Capture the cell that displays the provided text and extract its (X, Y) central coordinate. 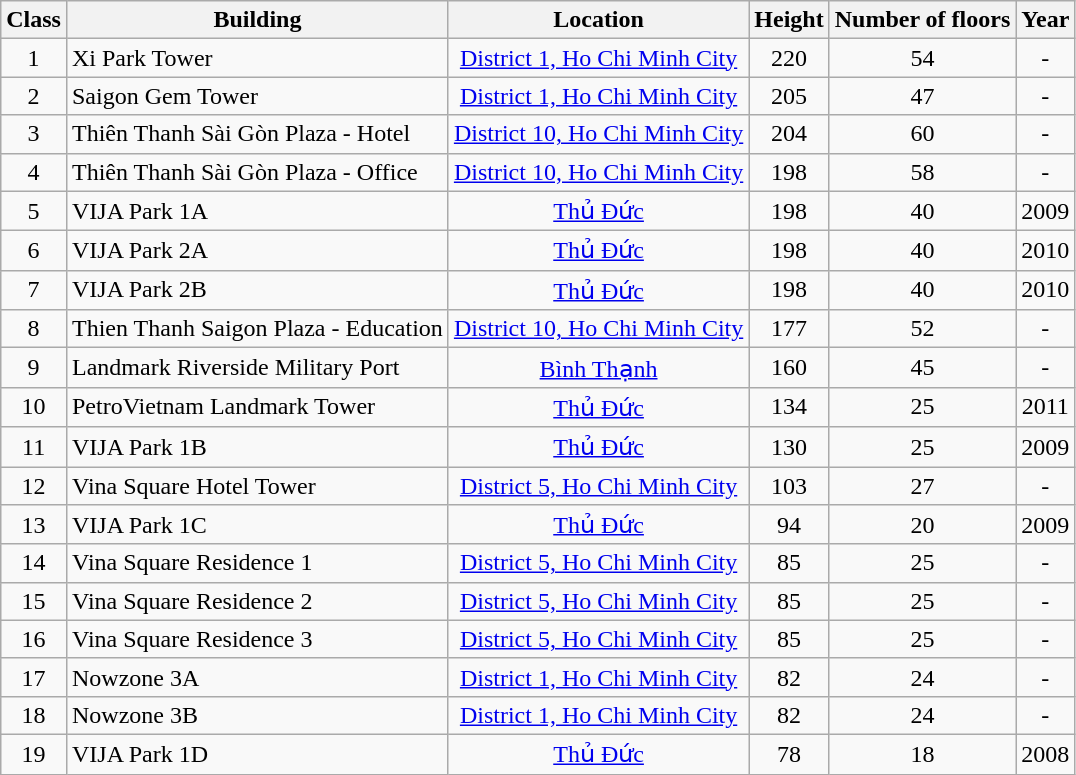
103 (789, 485)
94 (789, 525)
Vina Square Hotel Tower (257, 485)
58 (922, 172)
Nowzone 3B (257, 715)
Number of floors (922, 20)
78 (789, 754)
PetroVietnam Landmark Tower (257, 407)
Location (598, 20)
Xi Park Tower (257, 58)
4 (34, 172)
205 (789, 96)
VIJA Park 1C (257, 525)
60 (922, 134)
2011 (1046, 407)
2008 (1046, 754)
17 (34, 677)
47 (922, 96)
Thien Thanh Saigon Plaza - Education (257, 329)
7 (34, 290)
177 (789, 329)
Landmark Riverside Military Port (257, 368)
Year (1046, 20)
160 (789, 368)
VIJA Park 1B (257, 447)
Building (257, 20)
27 (922, 485)
220 (789, 58)
10 (34, 407)
11 (34, 447)
8 (34, 329)
1 (34, 58)
54 (922, 58)
204 (789, 134)
52 (922, 329)
3 (34, 134)
45 (922, 368)
Vina Square Residence 3 (257, 639)
VIJA Park 1A (257, 211)
134 (789, 407)
5 (34, 211)
16 (34, 639)
Class (34, 20)
6 (34, 251)
Vina Square Residence 2 (257, 601)
20 (922, 525)
9 (34, 368)
VIJA Park 1D (257, 754)
VIJA Park 2B (257, 290)
Thiên Thanh Sài Gòn Plaza - Hotel (257, 134)
Nowzone 3A (257, 677)
Bình Thạnh (598, 368)
VIJA Park 2A (257, 251)
Height (789, 20)
13 (34, 525)
Vina Square Residence 1 (257, 563)
19 (34, 754)
Saigon Gem Tower (257, 96)
15 (34, 601)
2 (34, 96)
12 (34, 485)
130 (789, 447)
Thiên Thanh Sài Gòn Plaza - Office (257, 172)
14 (34, 563)
